From the cell containing the given text, extract its center point as [x, y] coordinate. 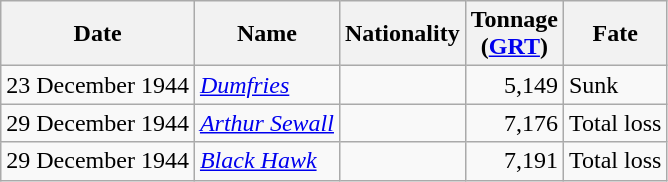
23 December 1944 [98, 85]
Dumfries [266, 85]
Fate [614, 34]
Tonnage(GRT) [514, 34]
7,176 [514, 123]
7,191 [514, 161]
Name [266, 34]
5,149 [514, 85]
Black Hawk [266, 161]
Sunk [614, 85]
Date [98, 34]
Nationality [402, 34]
Arthur Sewall [266, 123]
